For the text-containing cell, return its midpoint in [X, Y] coordinate format. 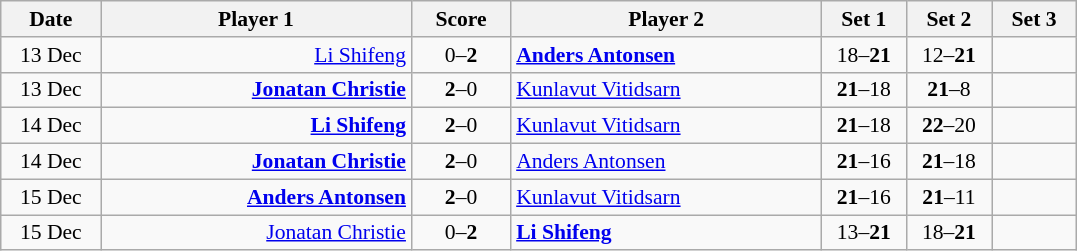
13–21 [864, 233]
Player 2 [666, 19]
Score [461, 19]
22–20 [948, 126]
Set 3 [1034, 19]
Set 1 [864, 19]
12–21 [948, 55]
Set 2 [948, 19]
21–11 [948, 197]
Date [51, 19]
21–8 [948, 90]
Player 1 [256, 19]
